Capture the cell that displays the provided text and extract its (x, y) central coordinate. 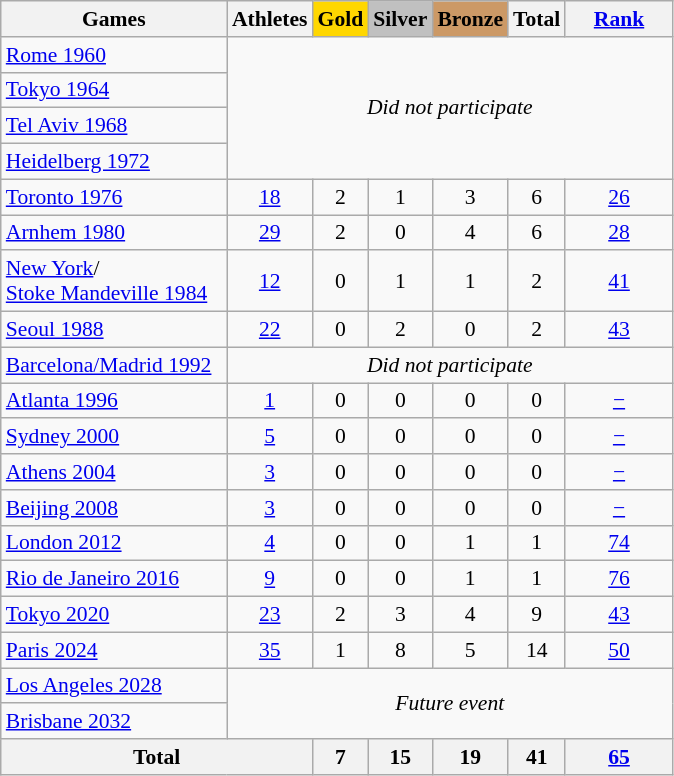
18 (270, 197)
14 (536, 650)
New York/ Stoke Mandeville 1984 (114, 282)
Seoul 1988 (114, 330)
Tokyo 2020 (114, 615)
London 2012 (114, 543)
Arnhem 1980 (114, 233)
7 (341, 757)
Atlanta 1996 (114, 401)
35 (270, 650)
Barcelona/Madrid 1992 (114, 365)
Rome 1960 (114, 55)
Tel Aviv 1968 (114, 126)
23 (270, 615)
Silver (400, 19)
Los Angeles 2028 (114, 686)
22 (270, 330)
Games (114, 19)
28 (618, 233)
Tokyo 1964 (114, 90)
76 (618, 579)
Future event (450, 704)
65 (618, 757)
19 (470, 757)
Sydney 2000 (114, 437)
26 (618, 197)
Gold (341, 19)
Athletes (270, 19)
Toronto 1976 (114, 197)
Heidelberg 1972 (114, 162)
Rank (618, 19)
29 (270, 233)
12 (270, 282)
Athens 2004 (114, 472)
Brisbane 2032 (114, 722)
15 (400, 757)
Beijing 2008 (114, 508)
50 (618, 650)
8 (400, 650)
Paris 2024 (114, 650)
74 (618, 543)
Bronze (470, 19)
Rio de Janeiro 2016 (114, 579)
